Scan for the cell matching the given text and deliver its [x, y] coordinate at center. 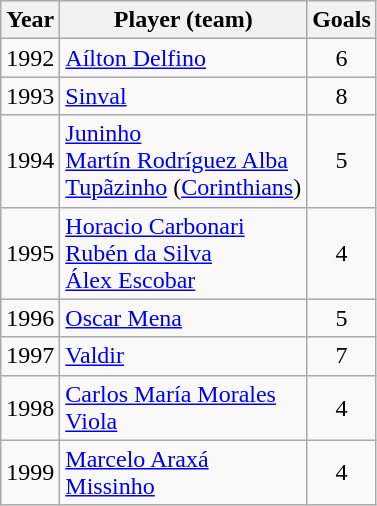
1998 [30, 408]
6 [342, 58]
1993 [30, 96]
Marcelo Araxá Missinho [184, 472]
1996 [30, 318]
Oscar Mena [184, 318]
1999 [30, 472]
Carlos María Morales Viola [184, 408]
Player (team) [184, 20]
Valdir [184, 356]
Goals [342, 20]
7 [342, 356]
Sinval [184, 96]
1992 [30, 58]
Year [30, 20]
Aílton Delfino [184, 58]
Juninho Martín Rodríguez Alba Tupãzinho (Corinthians) [184, 161]
Horacio Carbonari Rubén da Silva Álex Escobar [184, 253]
8 [342, 96]
1994 [30, 161]
1997 [30, 356]
1995 [30, 253]
